Return [X, Y] of the center of cell containing provided text 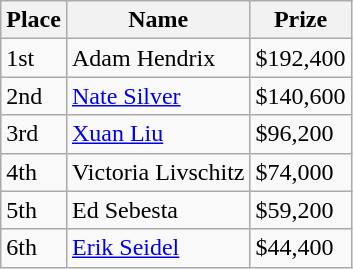
$192,400 [300, 58]
Victoria Livschitz [158, 172]
Xuan Liu [158, 134]
4th [34, 172]
Place [34, 20]
$96,200 [300, 134]
2nd [34, 96]
Nate Silver [158, 96]
Prize [300, 20]
$59,200 [300, 210]
3rd [34, 134]
Erik Seidel [158, 248]
Adam Hendrix [158, 58]
6th [34, 248]
$140,600 [300, 96]
Name [158, 20]
Ed Sebesta [158, 210]
5th [34, 210]
1st [34, 58]
$44,400 [300, 248]
$74,000 [300, 172]
